Search for the cell housing the specified text and yield its [x, y] center coordinate. 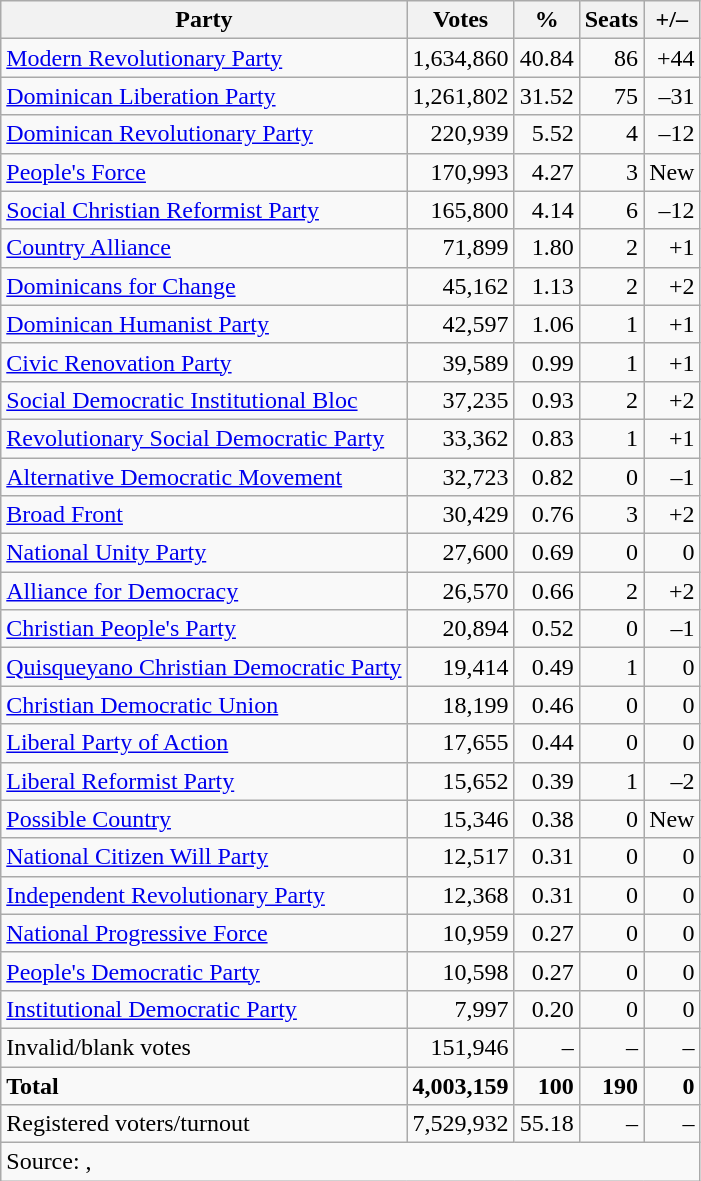
0.99 [546, 362]
220,939 [460, 134]
1.80 [546, 248]
19,414 [460, 667]
0.49 [546, 667]
Social Christian Reformist Party [204, 210]
1,261,802 [460, 96]
Alliance for Democracy [204, 591]
40.84 [546, 58]
Country Alliance [204, 248]
17,655 [460, 743]
1.06 [546, 324]
Modern Revolutionary Party [204, 58]
151,946 [460, 1047]
Dominican Revolutionary Party [204, 134]
15,652 [460, 781]
0.83 [546, 438]
Source: , [350, 1162]
% [546, 20]
0.69 [546, 553]
4.27 [546, 172]
Alternative Democratic Movement [204, 477]
5.52 [546, 134]
55.18 [546, 1124]
0.38 [546, 819]
190 [611, 1085]
+/– [672, 20]
32,723 [460, 477]
Invalid/blank votes [204, 1047]
7,529,932 [460, 1124]
Revolutionary Social Democratic Party [204, 438]
7,997 [460, 1009]
0.76 [546, 515]
39,589 [460, 362]
4.14 [546, 210]
15,346 [460, 819]
42,597 [460, 324]
37,235 [460, 400]
86 [611, 58]
4 [611, 134]
20,894 [460, 629]
Independent Revolutionary Party [204, 895]
National Progressive Force [204, 933]
26,570 [460, 591]
Civic Renovation Party [204, 362]
Dominican Humanist Party [204, 324]
Institutional Democratic Party [204, 1009]
National Unity Party [204, 553]
Liberal Party of Action [204, 743]
0.39 [546, 781]
0.46 [546, 705]
75 [611, 96]
10,959 [460, 933]
1.13 [546, 286]
+44 [672, 58]
–31 [672, 96]
31.52 [546, 96]
0.82 [546, 477]
6 [611, 210]
12,368 [460, 895]
People's Democratic Party [204, 971]
33,362 [460, 438]
–2 [672, 781]
0.20 [546, 1009]
Votes [460, 20]
0.44 [546, 743]
Dominicans for Change [204, 286]
4,003,159 [460, 1085]
Quisqueyano Christian Democratic Party [204, 667]
Christian Democratic Union [204, 705]
Social Democratic Institutional Bloc [204, 400]
Seats [611, 20]
0.66 [546, 591]
Total [204, 1085]
1,634,860 [460, 58]
0.52 [546, 629]
Party [204, 20]
Broad Front [204, 515]
Possible Country [204, 819]
71,899 [460, 248]
170,993 [460, 172]
18,199 [460, 705]
10,598 [460, 971]
People's Force [204, 172]
National Citizen Will Party [204, 857]
100 [546, 1085]
27,600 [460, 553]
30,429 [460, 515]
165,800 [460, 210]
Dominican Liberation Party [204, 96]
Registered voters/turnout [204, 1124]
12,517 [460, 857]
45,162 [460, 286]
Christian People's Party [204, 629]
0.93 [546, 400]
Liberal Reformist Party [204, 781]
